Search for the cell housing the specified text and yield its [X, Y] center coordinate. 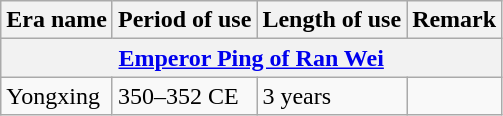
Era name [57, 20]
Yongxing [57, 96]
3 years [332, 96]
Period of use [184, 20]
Emperor Ping of Ran Wei [252, 58]
Remark [454, 20]
Length of use [332, 20]
350–352 CE [184, 96]
